Locate the cell with the specified text and output its [X, Y] center coordinate. 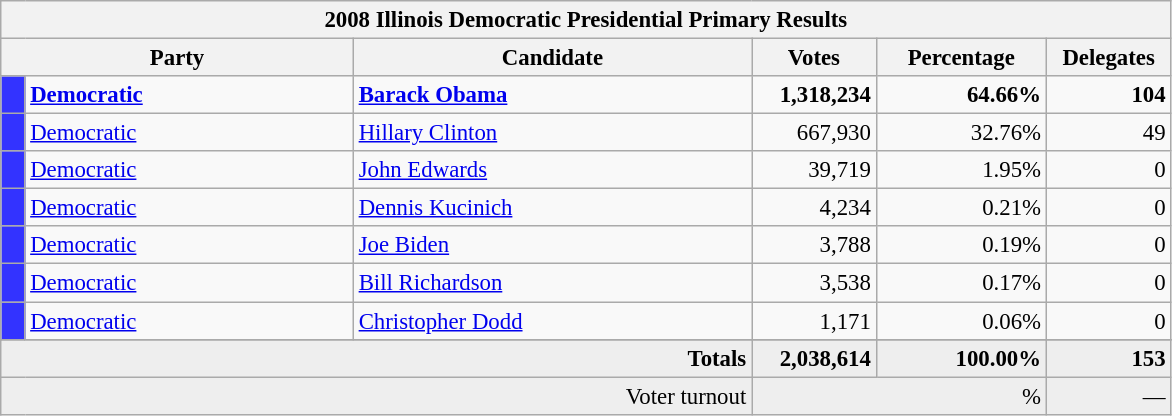
100.00% [961, 358]
4,234 [814, 208]
2,038,614 [814, 358]
0.19% [961, 245]
Voter turnout [376, 396]
1.95% [961, 170]
Hillary Clinton [552, 133]
Christopher Dodd [552, 321]
Votes [814, 58]
104 [1108, 95]
— [1108, 396]
3,538 [814, 283]
64.66% [961, 95]
49 [1108, 133]
John Edwards [552, 170]
Dennis Kucinich [552, 208]
Candidate [552, 58]
667,930 [814, 133]
153 [1108, 358]
2008 Illinois Democratic Presidential Primary Results [586, 20]
Totals [376, 358]
Bill Richardson [552, 283]
0.17% [961, 283]
1,318,234 [814, 95]
39,719 [814, 170]
Joe Biden [552, 245]
1,171 [814, 321]
32.76% [961, 133]
Barack Obama [552, 95]
Percentage [961, 58]
Delegates [1108, 58]
0.06% [961, 321]
0.21% [961, 208]
3,788 [814, 245]
% [900, 396]
Party [178, 58]
